Extract the [X, Y] coordinate from the center of the cell holding the provided text.  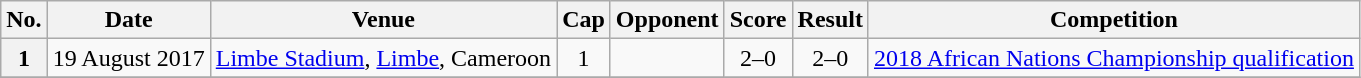
2018 African Nations Championship qualification [1114, 58]
No. [24, 20]
Cap [584, 20]
Opponent [667, 20]
Score [758, 20]
Date [128, 20]
Limbe Stadium, Limbe, Cameroon [383, 58]
Result [830, 20]
Venue [383, 20]
19 August 2017 [128, 58]
Competition [1114, 20]
